Capture the cell that displays the provided text and extract its [X, Y] central coordinate. 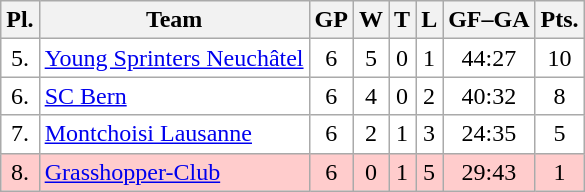
4 [370, 96]
Pts. [560, 20]
T [402, 20]
L [430, 20]
GF–GA [489, 20]
8 [560, 96]
Pl. [20, 20]
40:32 [489, 96]
GP [331, 20]
5. [20, 58]
6. [20, 96]
44:27 [489, 58]
Grasshopper-Club [174, 172]
29:43 [489, 172]
24:35 [489, 134]
Team [174, 20]
10 [560, 58]
3 [430, 134]
Montchoisi Lausanne [174, 134]
Young Sprinters Neuchâtel [174, 58]
8. [20, 172]
7. [20, 134]
W [370, 20]
SC Bern [174, 96]
